Identify which cell holds the provided text, then report its [x, y] central coordinate. 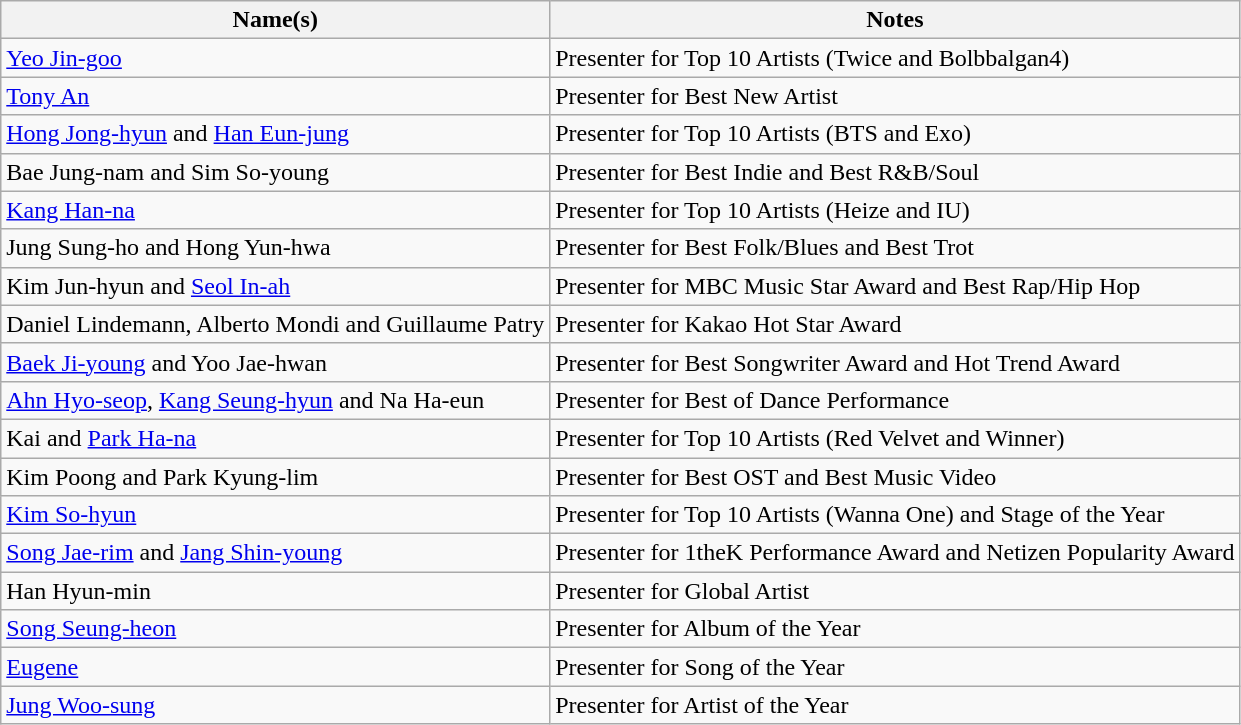
Presenter for Best Folk/Blues and Best Trot [895, 248]
Presenter for Top 10 Artists (Heize and IU) [895, 210]
Notes [895, 20]
Bae Jung-nam and Sim So-young [276, 172]
Presenter for Album of the Year [895, 629]
Eugene [276, 667]
Presenter for Artist of the Year [895, 705]
Song Jae-rim and Jang Shin-young [276, 553]
Presenter for Kakao Hot Star Award [895, 324]
Presenter for Best Songwriter Award and Hot Trend Award [895, 362]
Hong Jong-hyun and Han Eun-jung [276, 134]
Presenter for MBC Music Star Award and Best Rap/Hip Hop [895, 286]
Presenter for Top 10 Artists (BTS and Exo) [895, 134]
Han Hyun-min [276, 591]
Presenter for 1theK Performance Award and Netizen Popularity Award [895, 553]
Presenter for Top 10 Artists (Red Velvet and Winner) [895, 438]
Jung Woo-sung [276, 705]
Kim So-hyun [276, 515]
Ahn Hyo-seop, Kang Seung-hyun and Na Ha-eun [276, 400]
Presenter for Best Indie and Best R&B/Soul [895, 172]
Presenter for Top 10 Artists (Wanna One) and Stage of the Year [895, 515]
Kang Han-na [276, 210]
Presenter for Top 10 Artists (Twice and Bolbbalgan4) [895, 58]
Presenter for Best New Artist [895, 96]
Presenter for Song of the Year [895, 667]
Yeo Jin-goo [276, 58]
Kim Jun-hyun and Seol In-ah [276, 286]
Jung Sung-ho and Hong Yun-hwa [276, 248]
Presenter for Best of Dance Performance [895, 400]
Daniel Lindemann, Alberto Mondi and Guillaume Patry [276, 324]
Presenter for Global Artist [895, 591]
Baek Ji-young and Yoo Jae-hwan [276, 362]
Tony An [276, 96]
Song Seung-heon [276, 629]
Kai and Park Ha-na [276, 438]
Presenter for Best OST and Best Music Video [895, 477]
Name(s) [276, 20]
Kim Poong and Park Kyung-lim [276, 477]
